Scan for the cell matching the given text and deliver its [x, y] coordinate at center. 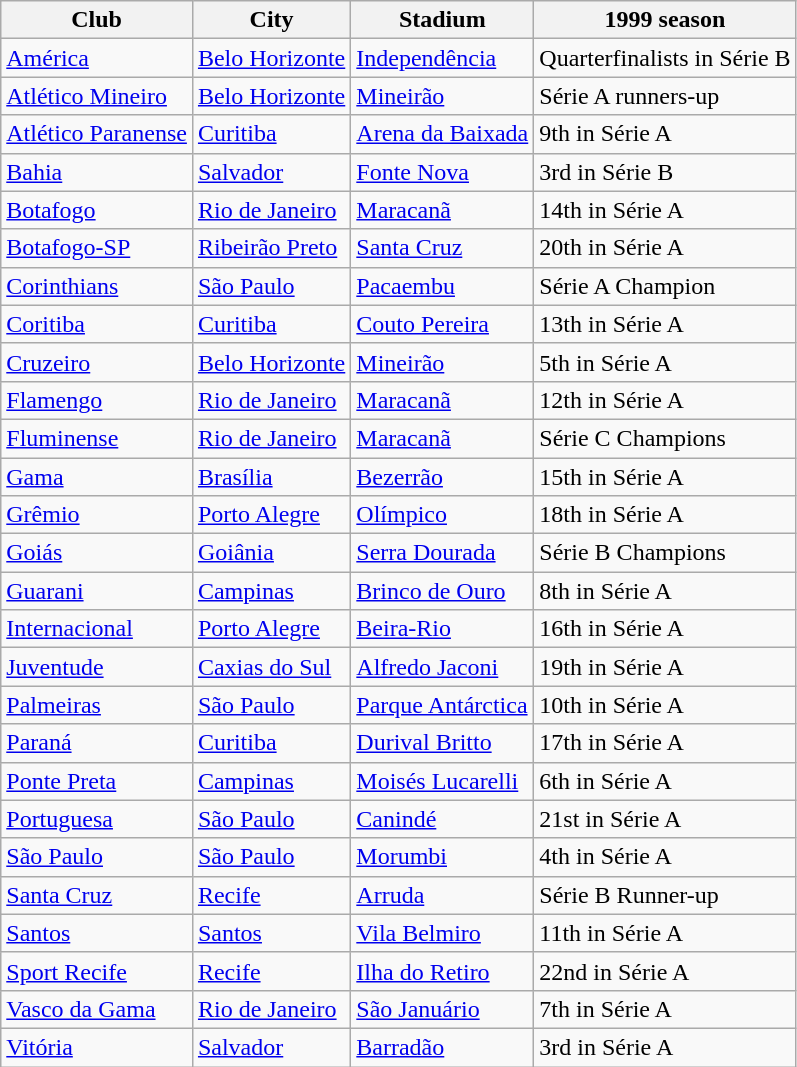
17th in Série A [665, 743]
16th in Série A [665, 629]
Flamengo [97, 400]
América [97, 58]
Morumbi [442, 857]
Portuguesa [97, 819]
Fluminense [97, 438]
Ilha do Retiro [442, 971]
Botafogo [97, 210]
Arruda [442, 895]
Goiânia [271, 553]
Brinco de Ouro [442, 591]
City [271, 20]
Ponte Preta [97, 781]
Corinthians [97, 286]
8th in Série A [665, 591]
19th in Série A [665, 667]
Vasco da Gama [97, 1009]
Grêmio [97, 515]
12th in Série A [665, 400]
Goiás [97, 553]
Série A Champion [665, 286]
Barradão [442, 1047]
Palmeiras [97, 705]
Botafogo-SP [97, 248]
Moisés Lucarelli [442, 781]
Brasília [271, 477]
Cruzeiro [97, 362]
4th in Série A [665, 857]
15th in Série A [665, 477]
Gama [97, 477]
Atlético Paranense [97, 134]
9th in Série A [665, 134]
Paraná [97, 743]
Caxias do Sul [271, 667]
7th in Série A [665, 1009]
Atlético Mineiro [97, 96]
Sport Recife [97, 971]
Independência [442, 58]
22nd in Série A [665, 971]
Série B Runner-up [665, 895]
Couto Pereira [442, 324]
10th in Série A [665, 705]
Juventude [97, 667]
Série B Champions [665, 553]
Coritiba [97, 324]
Parque Antárctica [442, 705]
Club [97, 20]
Vitória [97, 1047]
Canindé [442, 819]
Durival Britto [442, 743]
Arena da Baixada [442, 134]
Stadium [442, 20]
Olímpico [442, 515]
3rd in Série B [665, 172]
Série C Champions [665, 438]
Série A runners-up [665, 96]
3rd in Série A [665, 1047]
20th in Série A [665, 248]
Fonte Nova [442, 172]
13th in Série A [665, 324]
14th in Série A [665, 210]
21st in Série A [665, 819]
Bahia [97, 172]
Beira-Rio [442, 629]
Internacional [97, 629]
Bezerrão [442, 477]
11th in Série A [665, 933]
São Januário [442, 1009]
18th in Série A [665, 515]
Ribeirão Preto [271, 248]
Alfredo Jaconi [442, 667]
Vila Belmiro [442, 933]
Guarani [97, 591]
Quarterfinalists in Série B [665, 58]
1999 season [665, 20]
Serra Dourada [442, 553]
5th in Série A [665, 362]
6th in Série A [665, 781]
Pacaembu [442, 286]
